Output the [x, y] coordinate of the center of the cell containing the given text.  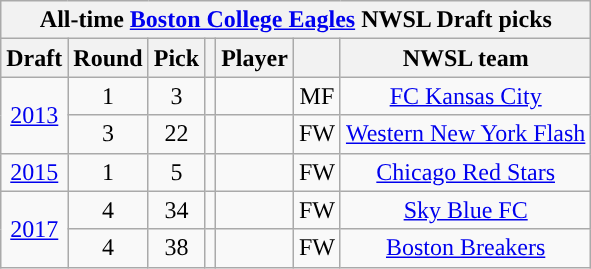
22 [176, 134]
Sky Blue FC [465, 210]
2017 [34, 229]
2015 [34, 172]
MF [316, 96]
FC Kansas City [465, 96]
Boston Breakers [465, 248]
Pick [176, 58]
Round [108, 58]
NWSL team [465, 58]
Player [255, 58]
2013 [34, 115]
5 [176, 172]
34 [176, 210]
38 [176, 248]
All-time Boston College Eagles NWSL Draft picks [296, 20]
Chicago Red Stars [465, 172]
Western New York Flash [465, 134]
Draft [34, 58]
